Identify which cell holds the provided text, then report its [X, Y] central coordinate. 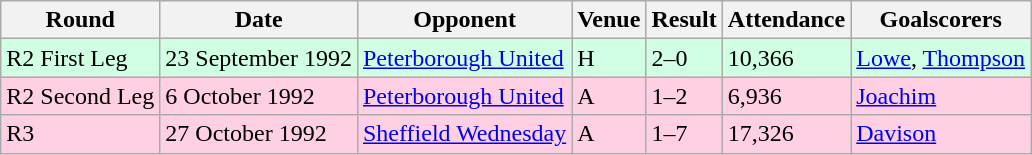
Venue [609, 20]
Opponent [464, 20]
23 September 1992 [259, 58]
6,936 [786, 96]
Round [80, 20]
1–2 [684, 96]
1–7 [684, 134]
17,326 [786, 134]
10,366 [786, 58]
2–0 [684, 58]
Result [684, 20]
R3 [80, 134]
Lowe, Thompson [941, 58]
27 October 1992 [259, 134]
Davison [941, 134]
Sheffield Wednesday [464, 134]
R2 First Leg [80, 58]
Goalscorers [941, 20]
Date [259, 20]
Attendance [786, 20]
H [609, 58]
6 October 1992 [259, 96]
Joachim [941, 96]
R2 Second Leg [80, 96]
